Identify which cell holds the provided text, then report its (x, y) central coordinate. 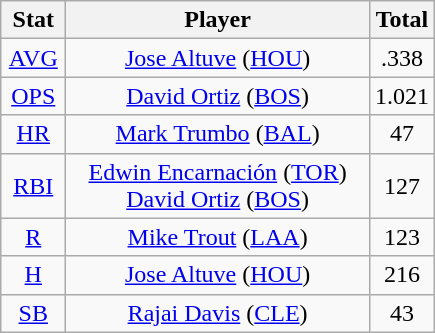
216 (402, 275)
Mike Trout (LAA) (218, 237)
RBI (34, 186)
Player (218, 20)
1.021 (402, 96)
HR (34, 134)
127 (402, 186)
R (34, 237)
OPS (34, 96)
Mark Trumbo (BAL) (218, 134)
43 (402, 313)
Total (402, 20)
Edwin Encarnación (TOR)David Ortiz (BOS) (218, 186)
Stat (34, 20)
AVG (34, 58)
123 (402, 237)
SB (34, 313)
H (34, 275)
David Ortiz (BOS) (218, 96)
.338 (402, 58)
Rajai Davis (CLE) (218, 313)
47 (402, 134)
